Detect which cell encompasses the target text, then output its (X, Y) center coordinate. 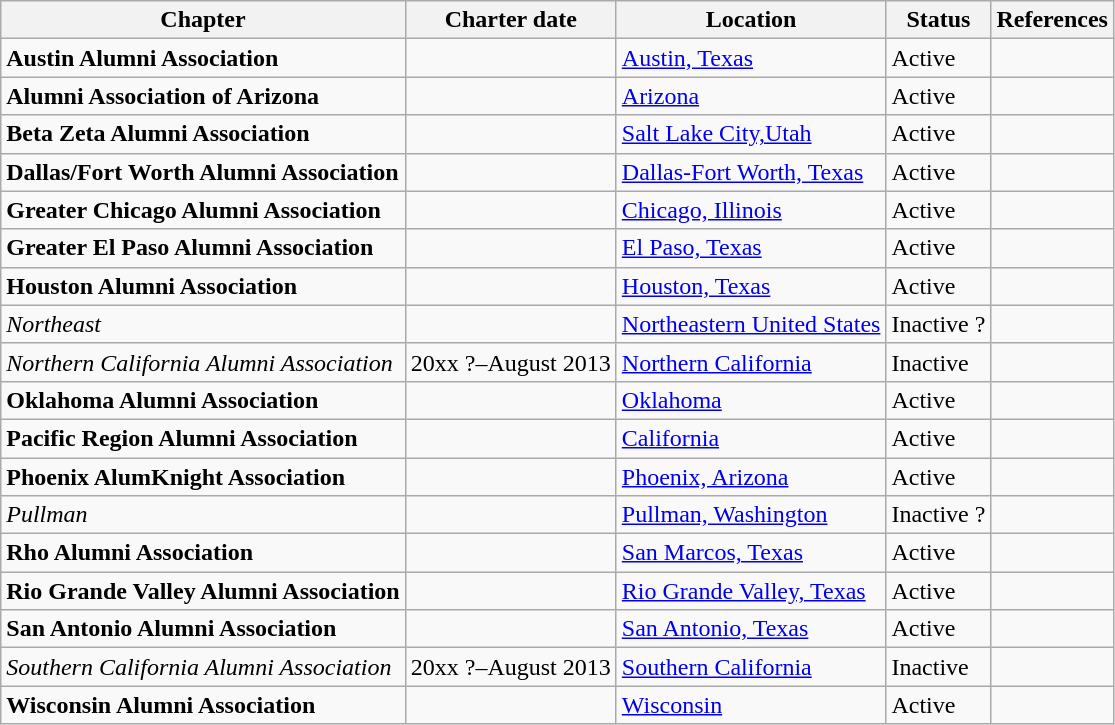
Chapter (203, 20)
Southern California (751, 667)
Austin, Texas (751, 58)
Greater Chicago Alumni Association (203, 210)
Northern California Alumni Association (203, 362)
Rio Grande Valley Alumni Association (203, 591)
California (751, 438)
Austin Alumni Association (203, 58)
Pullman, Washington (751, 515)
Alumni Association of Arizona (203, 96)
Phoenix, Arizona (751, 477)
Wisconsin (751, 705)
Oklahoma (751, 400)
Wisconsin Alumni Association (203, 705)
San Marcos, Texas (751, 553)
San Antonio, Texas (751, 629)
Chicago, Illinois (751, 210)
Northeast (203, 324)
Greater El Paso Alumni Association (203, 248)
Northeastern United States (751, 324)
Salt Lake City,Utah (751, 134)
El Paso, Texas (751, 248)
Location (751, 20)
Phoenix AlumKnight Association (203, 477)
Arizona (751, 96)
Oklahoma Alumni Association (203, 400)
Southern California Alumni Association (203, 667)
San Antonio Alumni Association (203, 629)
Dallas/Fort Worth Alumni Association (203, 172)
References (1052, 20)
Houston Alumni Association (203, 286)
Northern California (751, 362)
Dallas-Fort Worth, Texas (751, 172)
Houston, Texas (751, 286)
Pacific Region Alumni Association (203, 438)
Pullman (203, 515)
Charter date (510, 20)
Rho Alumni Association (203, 553)
Beta Zeta Alumni Association (203, 134)
Rio Grande Valley, Texas (751, 591)
Status (938, 20)
